Identify which cell holds the provided text, then report its [X, Y] central coordinate. 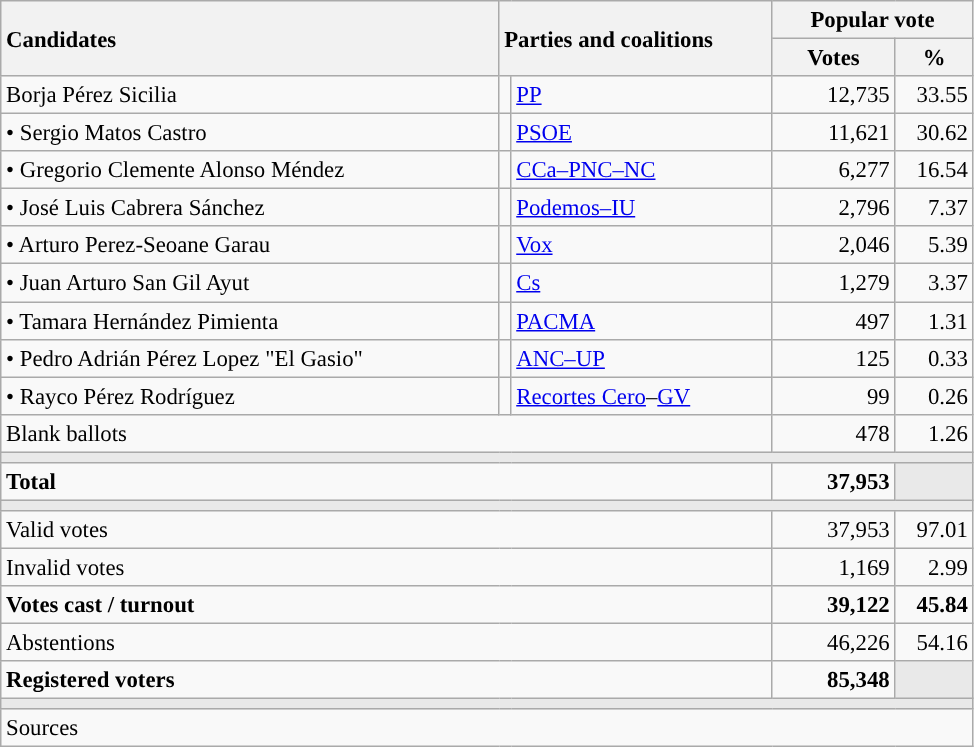
1,169 [834, 567]
• Gregorio Clemente Alonso Méndez [250, 170]
2,796 [834, 208]
Vox [642, 245]
Sources [487, 728]
125 [834, 358]
% [934, 58]
5.39 [934, 245]
Blank ballots [386, 433]
Borja Pérez Sicilia [250, 95]
3.37 [934, 283]
Cs [642, 283]
33.55 [934, 95]
97.01 [934, 530]
30.62 [934, 133]
7.37 [934, 208]
Votes [834, 58]
99 [834, 396]
1.31 [934, 321]
ANC–UP [642, 358]
CCa–PNC–NC [642, 170]
• Rayco Pérez Rodríguez [250, 396]
0.26 [934, 396]
Valid votes [386, 530]
Total [386, 482]
1.26 [934, 433]
85,348 [834, 680]
478 [834, 433]
12,735 [834, 95]
Abstentions [386, 643]
46,226 [834, 643]
11,621 [834, 133]
Popular vote [872, 20]
Candidates [250, 38]
497 [834, 321]
• Sergio Matos Castro [250, 133]
1,279 [834, 283]
45.84 [934, 605]
2,046 [834, 245]
6,277 [834, 170]
PACMA [642, 321]
• Arturo Perez-Seoane Garau [250, 245]
39,122 [834, 605]
Recortes Cero–GV [642, 396]
• José Luis Cabrera Sánchez [250, 208]
Invalid votes [386, 567]
• Juan Arturo San Gil Ayut [250, 283]
0.33 [934, 358]
• Pedro Adrián Pérez Lopez "El Gasio" [250, 358]
54.16 [934, 643]
Parties and coalitions [636, 38]
2.99 [934, 567]
• Tamara Hernández Pimienta [250, 321]
Podemos–IU [642, 208]
Votes cast / turnout [386, 605]
PP [642, 95]
16.54 [934, 170]
Registered voters [386, 680]
PSOE [642, 133]
